Extract the (x, y) coordinate from the center of the cell holding the provided text.  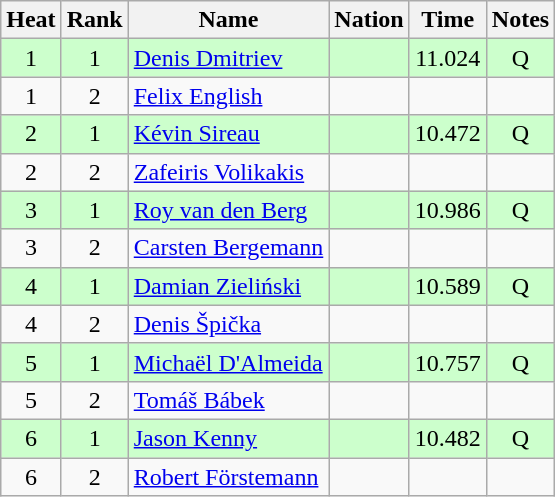
10.482 (448, 438)
Name (228, 20)
Heat (31, 20)
Roy van den Berg (228, 210)
Notes (520, 20)
Jason Kenny (228, 438)
Kévin Sireau (228, 134)
Nation (369, 20)
Rank (94, 20)
10.589 (448, 286)
Damian Zieliński (228, 286)
Tomáš Bábek (228, 400)
Carsten Bergemann (228, 248)
Denis Špička (228, 324)
10.472 (448, 134)
10.757 (448, 362)
Time (448, 20)
Michaël D'Almeida (228, 362)
10.986 (448, 210)
Denis Dmitriev (228, 58)
Robert Förstemann (228, 477)
11.024 (448, 58)
Zafeiris Volikakis (228, 172)
Felix English (228, 96)
